Search for the cell housing the specified text and yield its [x, y] center coordinate. 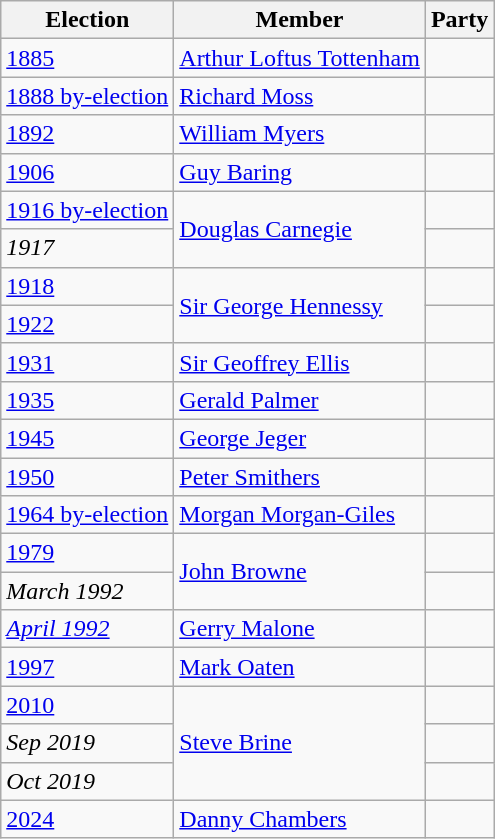
April 1992 [88, 629]
William Myers [300, 134]
1906 [88, 172]
George Jeger [300, 438]
Richard Moss [300, 96]
1997 [88, 667]
Mark Oaten [300, 667]
Member [300, 20]
Steve Brine [300, 743]
1964 by-election [88, 515]
2024 [88, 819]
John Browne [300, 572]
Morgan Morgan-Giles [300, 515]
Danny Chambers [300, 819]
March 1992 [88, 591]
1945 [88, 438]
1979 [88, 553]
Guy Baring [300, 172]
Party [459, 20]
1918 [88, 286]
1892 [88, 134]
1885 [88, 58]
Election [88, 20]
Peter Smithers [300, 477]
2010 [88, 705]
1922 [88, 324]
Sir George Hennessy [300, 305]
1950 [88, 477]
1935 [88, 400]
Oct 2019 [88, 781]
Douglas Carnegie [300, 229]
1931 [88, 362]
1916 by-election [88, 210]
Gerry Malone [300, 629]
Arthur Loftus Tottenham [300, 58]
1917 [88, 248]
1888 by-election [88, 96]
Sep 2019 [88, 743]
Sir Geoffrey Ellis [300, 362]
Gerald Palmer [300, 400]
